Provide the [X, Y] coordinate of the cell's center where the given text is located.  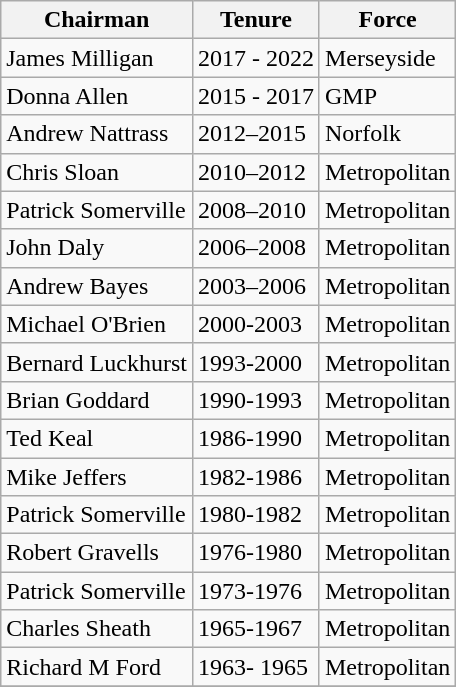
Mike Jeffers [97, 477]
1993-2000 [256, 362]
Brian Goddard [97, 400]
Andrew Nattrass [97, 134]
Force [387, 20]
1973-1976 [256, 591]
1980-1982 [256, 515]
GMP [387, 96]
Charles Sheath [97, 629]
1986-1990 [256, 438]
Norfolk [387, 134]
2015 - 2017 [256, 96]
Ted Keal [97, 438]
1963- 1965 [256, 667]
Robert Gravells [97, 553]
2003–2006 [256, 286]
Donna Allen [97, 96]
1990-1993 [256, 400]
Michael O'Brien [97, 324]
Chairman [97, 20]
2012–2015 [256, 134]
1965-1967 [256, 629]
Merseyside [387, 58]
Richard M Ford [97, 667]
1976-1980 [256, 553]
Chris Sloan [97, 172]
John Daly [97, 248]
Andrew Bayes [97, 286]
Tenure [256, 20]
Bernard Luckhurst [97, 362]
2000-2003 [256, 324]
2017 - 2022 [256, 58]
James Milligan [97, 58]
2006–2008 [256, 248]
2010–2012 [256, 172]
2008–2010 [256, 210]
1982-1986 [256, 477]
